Scan for the cell matching the given text and deliver its (x, y) coordinate at center. 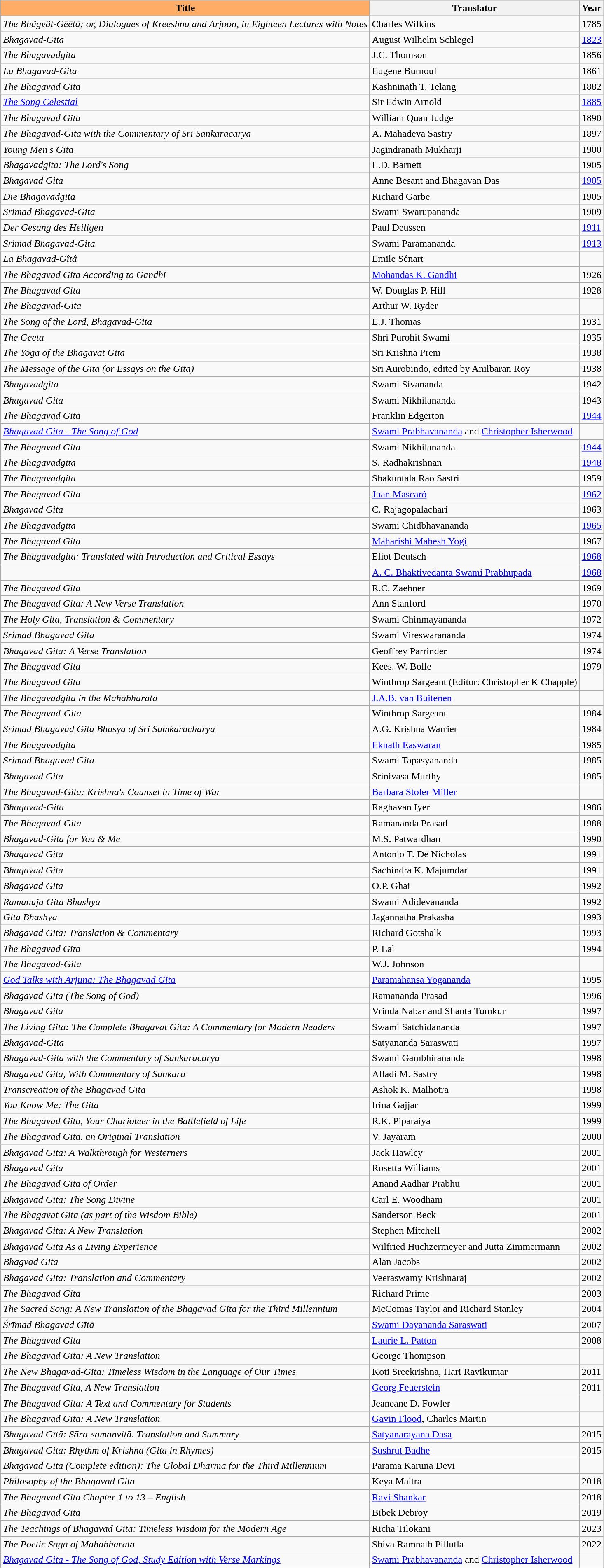
1882 (592, 86)
Srinivasa Murthy (475, 776)
Arthur W. Ryder (475, 306)
The Living Gita: The Complete Bhagavat Gita: A Commentary for Modern Readers (185, 1027)
Sri Aurobindo, edited by Anilbaran Roy (475, 369)
Jeaneane D. Fowler (475, 1403)
Geoffrey Parrinder (475, 651)
Barbara Stoler Miller (475, 792)
1986 (592, 807)
Stephen Mitchell (475, 1231)
The Bhagavat Gita (as part of the Wisdom Bible) (185, 1215)
Kashninath T. Telang (475, 86)
The Holy Gita, Translation & Commentary (185, 619)
O.P. Ghai (475, 886)
Sir Edwin Arnold (475, 102)
Srimad Bhagavad Gita Bhasya of Sri Samkaracharya (185, 729)
Shri Purohit Swami (475, 337)
Bhagavad Gita: A Verse Translation (185, 651)
Richard Gotshalk (475, 933)
Swami Sivananda (475, 384)
Irina Gajjar (475, 1105)
Swami Tapasyananda (475, 761)
R.K. Piparaiya (475, 1121)
Year (592, 8)
August Wilhelm Schlegel (475, 40)
R.C. Zaehner (475, 588)
Sanderson Beck (475, 1215)
The Bhagavad-Gita: Krishna's Counsel in Time of War (185, 792)
1996 (592, 996)
1823 (592, 40)
Alan Jacobs (475, 1262)
Gita Bhashya (185, 917)
1785 (592, 24)
Bhagavad Gita, With Commentary of Sankara (185, 1074)
1948 (592, 463)
The Message of the Gita (or Essays on the Gita) (185, 369)
Raghavan Iyer (475, 807)
Shiva Ramnath Pillutla (475, 1544)
L.D. Barnett (475, 165)
The Geeta (185, 337)
Jagannatha Prakasha (475, 917)
A. C. Bhaktivedanta Swami Prabhupada (475, 572)
Swami Vireswarananda (475, 635)
Richard Garbe (475, 196)
A. Mahadeva Sastry (475, 133)
Georg Feuerstein (475, 1387)
Bhagvad Gita (185, 1262)
The Bhagavad Gita of Order (185, 1183)
1926 (592, 275)
Ashok K. Malhotra (475, 1090)
Ravi Shankar (475, 1497)
1942 (592, 384)
Alladi M. Sastry (475, 1074)
1962 (592, 494)
Winthrop Sargeant (475, 714)
The Bhagavad Gita: A New Verse Translation (185, 604)
W.J. Johnson (475, 964)
Bhagavad Gita As a Living Experience (185, 1246)
Carl E. Woodham (475, 1199)
E.J. Thomas (475, 322)
Bhagavad Gītā: Sāra-samanvitā. Translation and Summary (185, 1434)
The Bhagavad Gita According to Gandhi (185, 275)
1935 (592, 337)
Jack Hawley (475, 1152)
Satyanarayana Dasa (475, 1434)
Bhagavad Gita (Complete edition): The Global Dharma for the Third Millennium (185, 1466)
1861 (592, 71)
1967 (592, 541)
1900 (592, 149)
The Bhãgvãt-Gēētā; or, Dialogues of Kreeshna and Arjoon, in Eighteen Lectures with Notes (185, 24)
Bhagavadgita (185, 384)
Jagindranath Mukharji (475, 149)
Paramahansa Yogananda (475, 980)
Anand Aadhar Prabhu (475, 1183)
Der Gesang des Heiligen (185, 228)
The New Bhagavad-Gita: Timeless Wisdom in the Language of Our Times (185, 1372)
William Quan Judge (475, 118)
Laurie L. Patton (475, 1340)
2000 (592, 1136)
2008 (592, 1340)
Anne Besant and Bhagavan Das (475, 180)
Kees. W. Bolle (475, 666)
Transcreation of the Bhagavad Gita (185, 1090)
Bhagavad Gita: Translation & Commentary (185, 933)
1890 (592, 118)
Swami Swarupananda (475, 212)
1897 (592, 133)
1970 (592, 604)
Maharishi Mahesh Yogi (475, 541)
La Bhagavad-Gita (185, 71)
The Bhagavad Gita, A New Translation (185, 1387)
1995 (592, 980)
The Sacred Song: A New Translation of the Bhagavad Gita for the Third Millennium (185, 1309)
Die Bhagavadgita (185, 196)
Sushrut Badhe (475, 1450)
Swami Dayananda Saraswati (475, 1325)
1928 (592, 290)
Rosetta Williams (475, 1168)
Bhagavad Gita: Translation and Commentary (185, 1278)
Bhagavad Gita - The Song of God, Study Edition with Verse Markings (185, 1560)
La Bhagavad-Gîtâ (185, 259)
Eugene Burnouf (475, 71)
1988 (592, 823)
1965 (592, 525)
Franklin Edgerton (475, 415)
Vrinda Nabar and Shanta Tumkur (475, 1011)
Mohandas K. Gandhi (475, 275)
2022 (592, 1544)
Sachindra K. Majumdar (475, 870)
Richa Tilokani (475, 1528)
Swami Chinmayananda (475, 619)
Shakuntala Rao Sastri (475, 478)
George Thompson (475, 1356)
The Bhagavad Gita, Your Charioteer in the Battlefield of Life (185, 1121)
1969 (592, 588)
Bibek Debroy (475, 1513)
Veeraswamy Krishnaraj (475, 1278)
Parama Karuna Devi (475, 1466)
C. Rajagopalachari (475, 510)
Bhagavad Gita: A New Translation (185, 1231)
M.S. Patwardhan (475, 839)
Young Men's Gita (185, 149)
Eknath Easwaran (475, 745)
Swami Satchidananda (475, 1027)
The Teachings of Bhagavad Gita: Timeless Wisdom for the Modern Age (185, 1528)
The Yoga of the Bhagavat Gita (185, 353)
1909 (592, 212)
Ramanuja Gita Bhashya (185, 901)
1979 (592, 666)
The Bhagavadgita in the Mahabharata (185, 698)
1913 (592, 243)
1931 (592, 322)
The Bhagavad-Gita with the Commentary of Sri Sankaracarya (185, 133)
Emile Sénart (475, 259)
1856 (592, 55)
The Bhagavad Gita, an Original Translation (185, 1136)
Swami Gambhirananda (475, 1058)
A.G. Krishna Warrier (475, 729)
2003 (592, 1293)
Ann Stanford (475, 604)
J.C. Thomson (475, 55)
The Poetic Saga of Mahabharata (185, 1544)
Wilfried Huchzermeyer and Jutta Zimmermann (475, 1246)
1972 (592, 619)
2004 (592, 1309)
Gavin Flood, Charles Martin (475, 1419)
P. Lal (475, 948)
Bhagavad Gita: A Walkthrough for Westerners (185, 1152)
1885 (592, 102)
Swami Paramananda (475, 243)
Bhagavad Gita: The Song Divine (185, 1199)
Śrīmad Bhagavad Gītā (185, 1325)
The Song Celestial (185, 102)
The Song of the Lord, Bhagavad-Gita (185, 322)
God Talks with Arjuna: The Bhagavad Gita (185, 980)
Antonio T. De Nicholas (475, 854)
The Bhagavadgita: Translated with Introduction and Critical Essays (185, 557)
Eliot Deutsch (475, 557)
1994 (592, 948)
Bhagavad-Gita for You & Me (185, 839)
Keya Maitra (475, 1482)
Philosophy of the Bhagavad Gita (185, 1482)
S. Radhakrishnan (475, 463)
Juan Mascaró (475, 494)
2023 (592, 1528)
Paul Deussen (475, 228)
Swami Adidevananda (475, 901)
Charles Wilkins (475, 24)
Translator (475, 8)
Swami Chidbhavananda (475, 525)
Title (185, 8)
1943 (592, 400)
Sri Krishna Prem (475, 353)
Winthrop Sargeant (Editor: Christopher K Chapple) (475, 682)
Satyananda Saraswati (475, 1043)
1990 (592, 839)
McComas Taylor and Richard Stanley (475, 1309)
2007 (592, 1325)
The Bhagavad Gita Chapter 1 to 13 – English (185, 1497)
W. Douglas P. Hill (475, 290)
1911 (592, 228)
2019 (592, 1513)
Bhagavad-Gita with the Commentary of Sankaracarya (185, 1058)
1963 (592, 510)
Bhagavad Gita (The Song of God) (185, 996)
Bhagavad Gita - The Song of God (185, 431)
Bhagavadgita: The Lord's Song (185, 165)
J.A.B. van Buitenen (475, 698)
Bhagavad Gita: Rhythm of Krishna (Gita in Rhymes) (185, 1450)
1959 (592, 478)
Richard Prime (475, 1293)
V. Jayaram (475, 1136)
The Bhagavad Gita: A Text and Commentary for Students (185, 1403)
Koti Sreekrishna, Hari Ravikumar (475, 1372)
You Know Me: The Gita (185, 1105)
